Identify which cell holds the provided text, then report its (x, y) central coordinate. 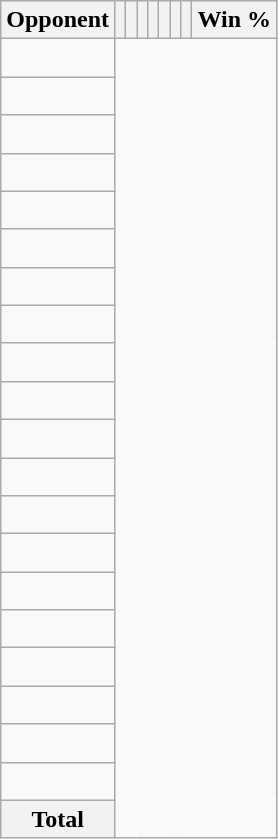
Win % (234, 20)
Total (58, 819)
Opponent (58, 20)
